Pinpoint the cell where the given text exists, returning its (X, Y) midpoint coordinate. 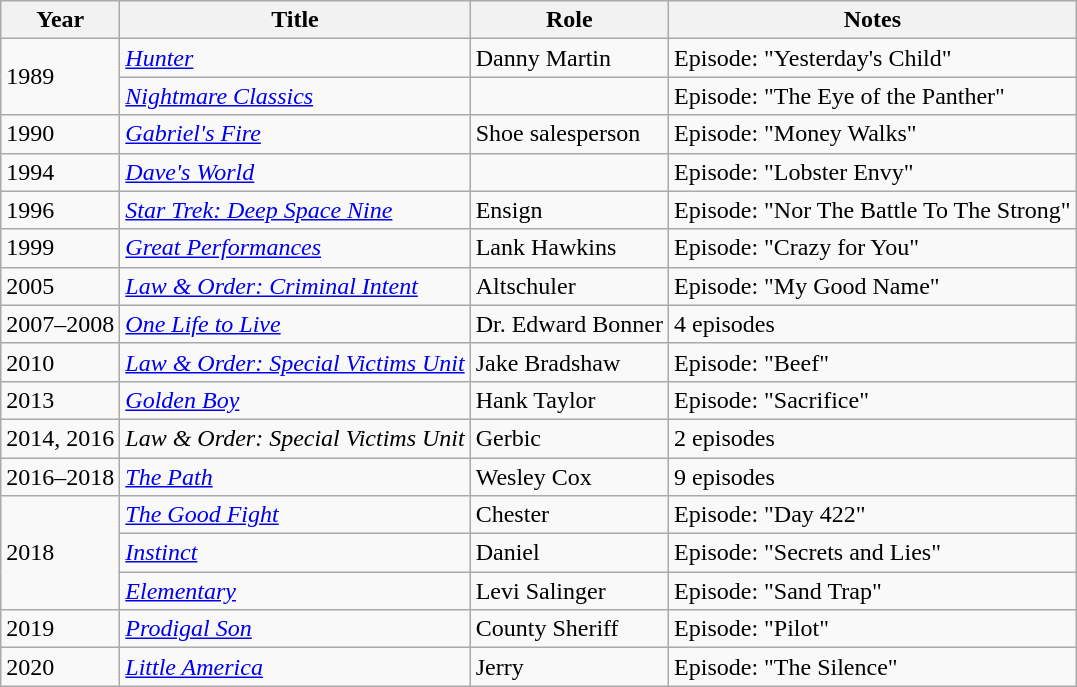
Prodigal Son (295, 629)
Episode: "Beef" (873, 362)
Episode: "Sacrifice" (873, 400)
2019 (60, 629)
Lank Hawkins (569, 248)
2005 (60, 286)
The Good Fight (295, 515)
1996 (60, 210)
2013 (60, 400)
Daniel (569, 553)
Episode: "Secrets and Lies" (873, 553)
2018 (60, 553)
Episode: "Money Walks" (873, 134)
Hunter (295, 58)
Episode: "Nor The Battle To The Strong" (873, 210)
1999 (60, 248)
2007–2008 (60, 324)
1994 (60, 172)
Chester (569, 515)
Little America (295, 667)
Episode: "Crazy for You" (873, 248)
The Path (295, 477)
Levi Salinger (569, 591)
Title (295, 20)
Episode: "The Silence" (873, 667)
1989 (60, 77)
2020 (60, 667)
Dr. Edward Bonner (569, 324)
Jake Bradshaw (569, 362)
Gabriel's Fire (295, 134)
Role (569, 20)
2010 (60, 362)
Gerbic (569, 438)
Episode: "The Eye of the Panther" (873, 96)
9 episodes (873, 477)
Notes (873, 20)
Episode: "Day 422" (873, 515)
Elementary (295, 591)
One Life to Live (295, 324)
Shoe salesperson (569, 134)
Hank Taylor (569, 400)
1990 (60, 134)
Ensign (569, 210)
Jerry (569, 667)
Episode: "Lobster Envy" (873, 172)
Episode: "Sand Trap" (873, 591)
Episode: "My Good Name" (873, 286)
Danny Martin (569, 58)
Episode: "Yesterday's Child" (873, 58)
Great Performances (295, 248)
Nightmare Classics (295, 96)
Golden Boy (295, 400)
Wesley Cox (569, 477)
2 episodes (873, 438)
2014, 2016 (60, 438)
Law & Order: Criminal Intent (295, 286)
Star Trek: Deep Space Nine (295, 210)
Dave's World (295, 172)
County Sheriff (569, 629)
Altschuler (569, 286)
4 episodes (873, 324)
Episode: "Pilot" (873, 629)
Instinct (295, 553)
Year (60, 20)
2016–2018 (60, 477)
